Determine the [x, y] coordinate at the center of the cell enclosing the given text.  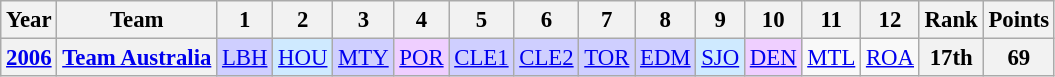
11 [832, 20]
5 [482, 20]
MTY [364, 58]
CLE2 [546, 58]
10 [772, 20]
EDM [666, 58]
3 [364, 20]
12 [890, 20]
HOU [303, 58]
CLE1 [482, 58]
Points [1018, 20]
7 [607, 20]
4 [422, 20]
8 [666, 20]
ROA [890, 58]
Rank [951, 20]
TOR [607, 58]
DEN [772, 58]
MTL [832, 58]
2006 [29, 58]
LBH [245, 58]
69 [1018, 58]
POR [422, 58]
6 [546, 20]
9 [720, 20]
SJO [720, 58]
17th [951, 58]
Team [137, 20]
Team Australia [137, 58]
1 [245, 20]
2 [303, 20]
Year [29, 20]
